Search for the cell housing the specified text and yield its [x, y] center coordinate. 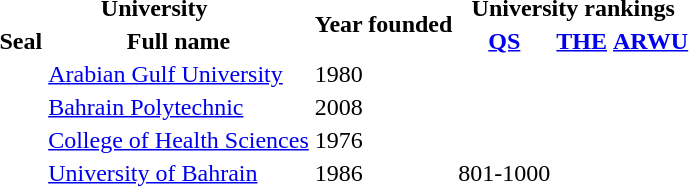
Full name [179, 41]
College of Health Sciences [179, 140]
Bahrain Polytechnic [179, 107]
QS [504, 41]
Arabian Gulf University [179, 74]
THE [582, 41]
1976 [384, 140]
1980 [384, 74]
2008 [384, 107]
